Capture the cell that displays the provided text and extract its (x, y) central coordinate. 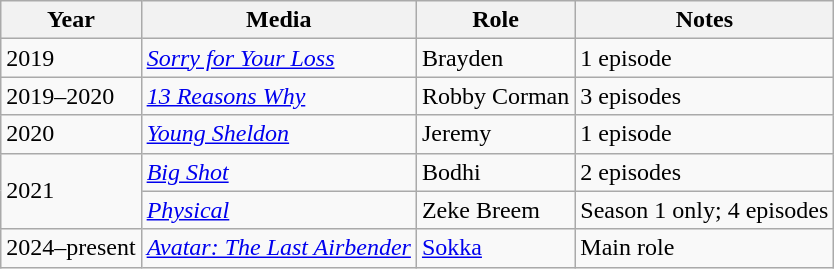
2024–present (71, 248)
13 Reasons Why (278, 96)
2020 (71, 134)
Season 1 only; 4 episodes (704, 210)
Media (278, 20)
Physical (278, 210)
Role (495, 20)
3 episodes (704, 96)
2 episodes (704, 172)
Main role (704, 248)
Big Shot (278, 172)
2019–2020 (71, 96)
Year (71, 20)
Zeke Breem (495, 210)
2021 (71, 191)
Jeremy (495, 134)
Notes (704, 20)
Sorry for Your Loss (278, 58)
Brayden (495, 58)
2019 (71, 58)
Young Sheldon (278, 134)
Avatar: The Last Airbender (278, 248)
Sokka (495, 248)
Robby Corman (495, 96)
Bodhi (495, 172)
